Provide the (x, y) coordinate of the cell's center where the given text is located.  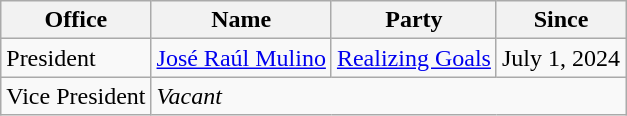
Party (414, 20)
President (76, 58)
Office (76, 20)
July 1, 2024 (560, 58)
Vice President (76, 96)
José Raúl Mulino (241, 58)
Name (241, 20)
Vacant (388, 96)
Since (560, 20)
Realizing Goals (414, 58)
